Identify which cell holds the provided text, then report its [x, y] central coordinate. 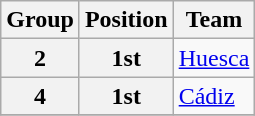
Team [214, 20]
2 [40, 58]
4 [40, 96]
Group [40, 20]
Position [126, 20]
Huesca [214, 58]
Cádiz [214, 96]
